For the text-containing cell, return its midpoint in (X, Y) coordinate format. 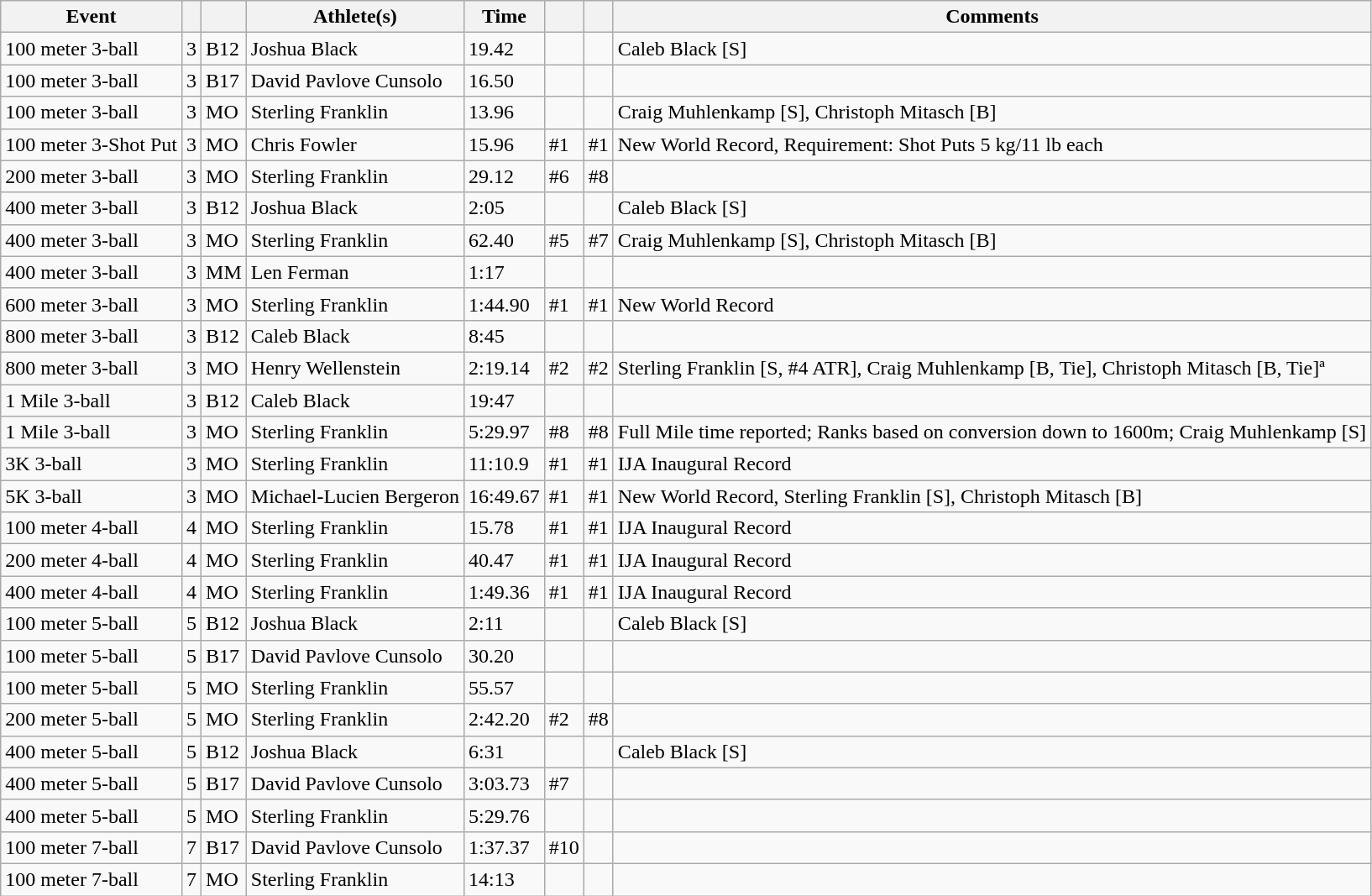
Comments (992, 17)
New World Record (992, 304)
Full Mile time reported; Ranks based on conversion down to 1600m; Craig Muhlenkamp [S] (992, 432)
2:19.14 (504, 368)
5K 3-ball (92, 496)
Henry Wellenstein (354, 368)
14:13 (504, 879)
62.40 (504, 240)
Time (504, 17)
100 meter 3-Shot Put (92, 144)
5:29.97 (504, 432)
1:49.36 (504, 592)
100 meter 4-ball (92, 528)
200 meter 4-ball (92, 560)
19:47 (504, 401)
2:42.20 (504, 720)
11:10.9 (504, 464)
3:03.73 (504, 783)
6:31 (504, 752)
Michael-Lucien Bergeron (354, 496)
13.96 (504, 113)
29.12 (504, 176)
16:49.67 (504, 496)
#5 (564, 240)
Athlete(s) (354, 17)
Len Ferman (354, 272)
200 meter 5-ball (92, 720)
30.20 (504, 656)
400 meter 4-ball (92, 592)
19.42 (504, 49)
3K 3-ball (92, 464)
15.96 (504, 144)
1:37.37 (504, 847)
Sterling Franklin [S, #4 ATR], Craig Muhlenkamp [B, Tie], Christoph Mitasch [B, Tie]ª (992, 368)
55.57 (504, 688)
1:17 (504, 272)
New World Record, Sterling Franklin [S], Christoph Mitasch [B] (992, 496)
15.78 (504, 528)
600 meter 3-ball (92, 304)
8:45 (504, 336)
New World Record, Requirement: Shot Puts 5 kg/11 lb each (992, 144)
2:05 (504, 208)
Event (92, 17)
#10 (564, 847)
1:44.90 (504, 304)
2:11 (504, 624)
200 meter 3-ball (92, 176)
40.47 (504, 560)
5:29.76 (504, 815)
#6 (564, 176)
16.50 (504, 81)
Chris Fowler (354, 144)
MM (224, 272)
